Identify which cell holds the provided text, then report its [x, y] central coordinate. 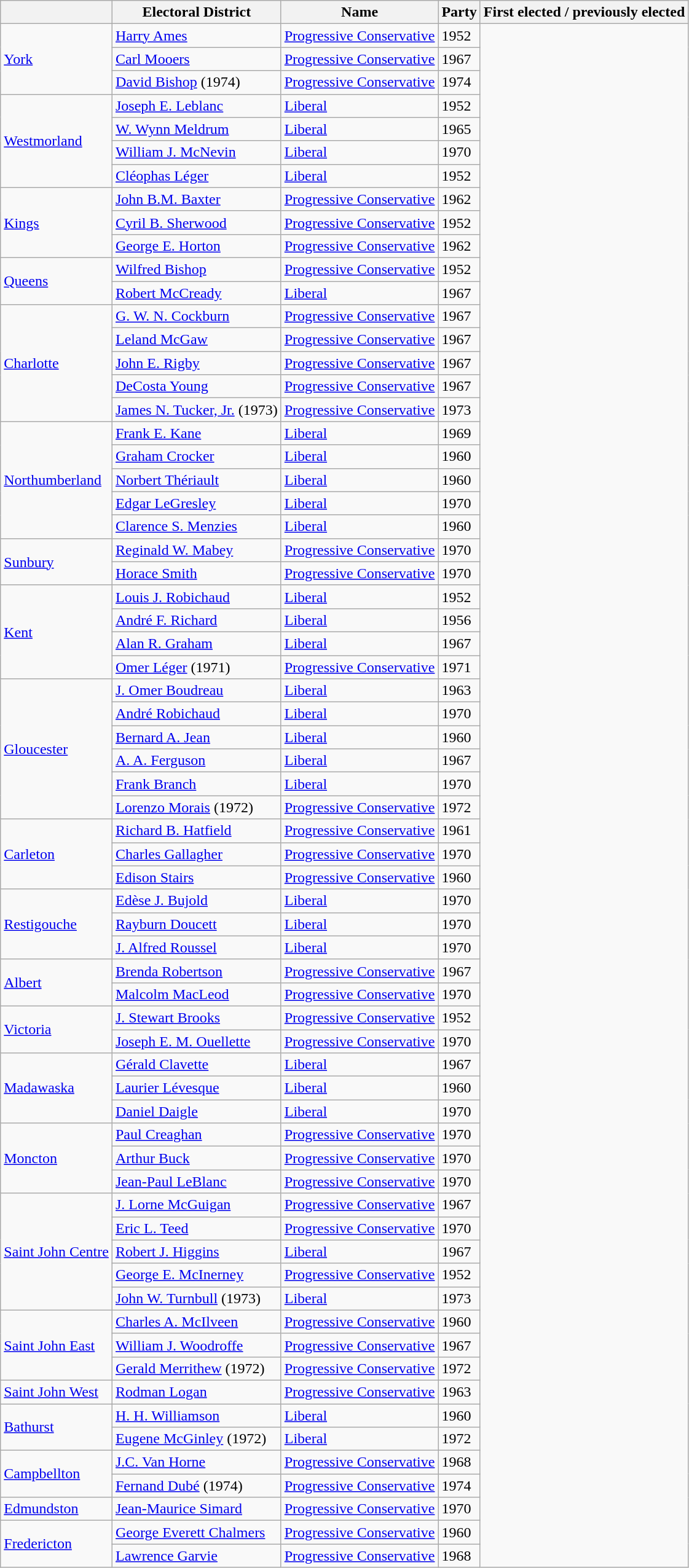
Jean-Maurice Simard [197, 1509]
Richard B. Hatfield [197, 831]
Kent [57, 632]
Eugene McGinley (1972) [197, 1439]
Bathurst [57, 1427]
J. Lorne McGuigan [197, 1205]
Leland McGaw [197, 340]
J. Alfred Roussel [197, 947]
1961 [459, 831]
1965 [459, 129]
Arthur Buck [197, 1158]
Name [360, 12]
Rodman Logan [197, 1392]
Albert [57, 982]
Frank E. Kane [197, 433]
Cyril B. Sherwood [197, 222]
George E. Horton [197, 246]
Horace Smith [197, 573]
Carleton [57, 854]
Graham Crocker [197, 457]
Harry Ames [197, 36]
First elected / previously elected [584, 12]
Joseph E. M. Ouellette [197, 1041]
Reginald W. Mabey [197, 550]
Gloucester [57, 749]
Joseph E. Leblanc [197, 106]
Eric L. Teed [197, 1228]
Norbert Thériault [197, 480]
J. Stewart Brooks [197, 1017]
J. Omer Boudreau [197, 691]
Campbellton [57, 1474]
Restigouche [57, 924]
Gérald Clavette [197, 1065]
Westmorland [57, 141]
Party [459, 12]
Northumberland [57, 480]
David Bishop (1974) [197, 82]
Sunbury [57, 562]
Brenda Robertson [197, 971]
York [57, 59]
Louis J. Robichaud [197, 597]
William J. Woodroffe [197, 1345]
Saint John East [57, 1345]
John E. Rigby [197, 363]
Queens [57, 281]
André Robichaud [197, 714]
George Everett Chalmers [197, 1532]
Kings [57, 222]
Fernand Dubé (1974) [197, 1486]
Edmundston [57, 1509]
James N. Tucker, Jr. (1973) [197, 410]
John B.M. Baxter [197, 199]
Omer Léger (1971) [197, 667]
Laurier Lévesque [197, 1088]
Edgar LeGresley [197, 503]
Wilfred Bishop [197, 269]
Paul Creaghan [197, 1135]
Lorenzo Morais (1972) [197, 807]
Gerald Merrithew (1972) [197, 1368]
Bernard A. Jean [197, 737]
Malcolm MacLeod [197, 994]
William J. McNevin [197, 152]
Frank Branch [197, 784]
Victoria [57, 1029]
Edison Stairs [197, 877]
George E. McInerney [197, 1275]
DeCosta Young [197, 386]
Electoral District [197, 12]
Alan R. Graham [197, 643]
Madawaska [57, 1088]
André F. Richard [197, 620]
W. Wynn Meldrum [197, 129]
Saint John Centre [57, 1252]
Edèse J. Bujold [197, 901]
John W. Turnbull (1973) [197, 1298]
J.C. Van Horne [197, 1462]
Cléophas Léger [197, 176]
Charles Gallagher [197, 854]
1971 [459, 667]
Moncton [57, 1158]
Daniel Daigle [197, 1111]
Saint John West [57, 1392]
Lawrence Garvie [197, 1556]
Charles A. McIlveen [197, 1322]
H. H. Williamson [197, 1415]
Charlotte [57, 363]
1956 [459, 620]
1969 [459, 433]
Fredericton [57, 1544]
Jean-Paul LeBlanc [197, 1182]
G. W. N. Cockburn [197, 316]
Robert J. Higgins [197, 1252]
A. A. Ferguson [197, 761]
Robert McCready [197, 293]
Clarence S. Menzies [197, 527]
Carl Mooers [197, 59]
Rayburn Doucett [197, 924]
